Pinpoint the cell where the given text exists, returning its (x, y) midpoint coordinate. 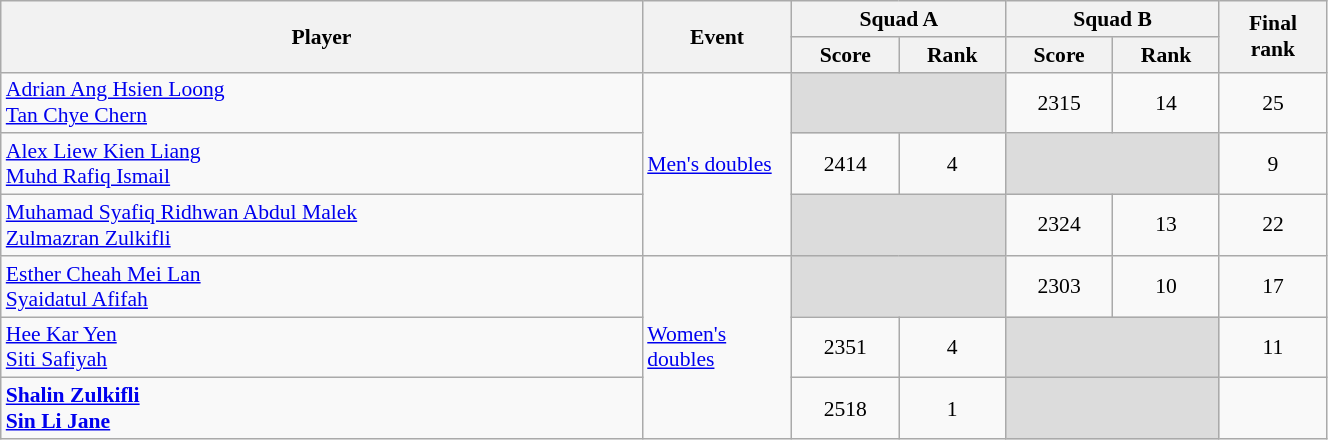
2303 (1060, 286)
22 (1272, 226)
2315 (1060, 102)
Alex Liew Kien LiangMuhd Rafiq Ismail (322, 164)
Event (717, 36)
14 (1166, 102)
13 (1166, 226)
Esther Cheah Mei LanSyaidatul Afifah (322, 286)
Squad B (1113, 19)
1 (952, 408)
2518 (846, 408)
11 (1272, 348)
Men's doubles (717, 164)
Women's doubles (717, 348)
9 (1272, 164)
Adrian Ang Hsien LoongTan Chye Chern (322, 102)
Final rank (1272, 36)
10 (1166, 286)
17 (1272, 286)
Muhamad Syafiq Ridhwan Abdul MalekZulmazran Zulkifli (322, 226)
Player (322, 36)
2324 (1060, 226)
Squad A (899, 19)
2414 (846, 164)
2351 (846, 348)
Hee Kar YenSiti Safiyah (322, 348)
25 (1272, 102)
Shalin ZulkifliSin Li Jane (322, 408)
